For the text-containing cell, return its midpoint in (X, Y) coordinate format. 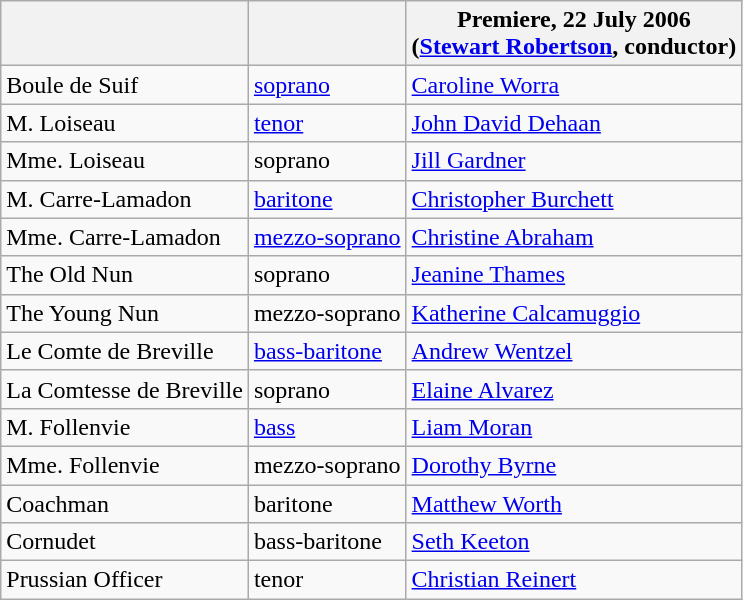
Seth Keeton (574, 542)
Elaine Alvarez (574, 389)
Jill Gardner (574, 161)
Liam Moran (574, 427)
John David Dehaan (574, 123)
bass (327, 427)
Jeanine Thames (574, 275)
Le Comte de Breville (125, 351)
The Old Nun (125, 275)
Coachman (125, 503)
Christine Abraham (574, 237)
M. Follenvie (125, 427)
Mme. Loiseau (125, 161)
Caroline Worra (574, 85)
Cornudet (125, 542)
M. Loiseau (125, 123)
Dorothy Byrne (574, 465)
Mme. Follenvie (125, 465)
Matthew Worth (574, 503)
The Young Nun (125, 313)
Katherine Calcamuggio (574, 313)
Andrew Wentzel (574, 351)
La Comtesse de Breville (125, 389)
Boule de Suif (125, 85)
M. Carre-Lamadon (125, 199)
Christian Reinert (574, 580)
Premiere, 22 July 2006(Stewart Robertson, conductor) (574, 34)
Christopher Burchett (574, 199)
Prussian Officer (125, 580)
Mme. Carre-Lamadon (125, 237)
